Return the [X, Y] coordinate for the center point of the cell that contains the specified text.  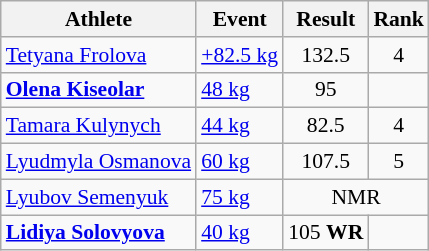
132.5 [326, 55]
60 kg [240, 162]
+82.5 kg [240, 55]
Result [326, 19]
40 kg [240, 233]
Lyubov Semenyuk [98, 197]
105 WR [326, 233]
5 [398, 162]
Tamara Kulynych [98, 126]
Tetyana Frolova [98, 55]
82.5 [326, 126]
44 kg [240, 126]
Olena Kiseolar [98, 90]
Lyudmyla Osmanova [98, 162]
Rank [398, 19]
75 kg [240, 197]
NMR [356, 197]
95 [326, 90]
107.5 [326, 162]
Event [240, 19]
Athlete [98, 19]
48 kg [240, 90]
Lidiya Solovyova [98, 233]
